From the cell containing the given text, extract its center point as (X, Y) coordinate. 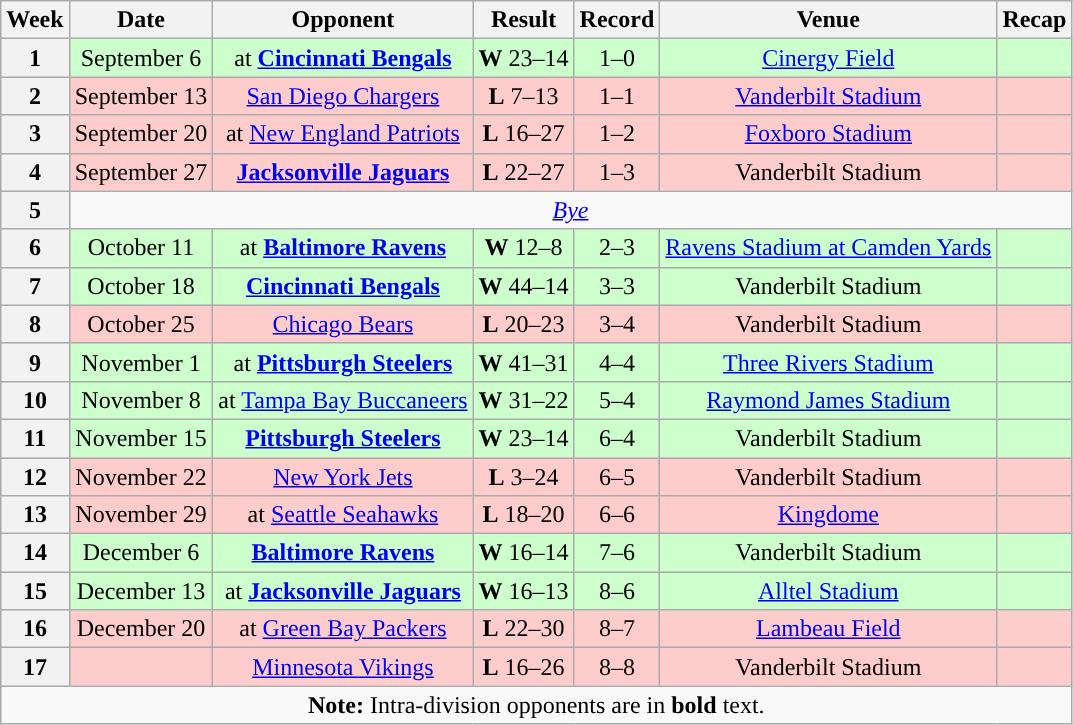
Cincinnati Bengals (343, 286)
13 (35, 515)
at Pittsburgh Steelers (343, 362)
November 29 (141, 515)
Minnesota Vikings (343, 667)
6–4 (617, 438)
8–6 (617, 591)
6–6 (617, 515)
September 6 (141, 58)
L 22–27 (524, 172)
16 (35, 629)
Pittsburgh Steelers (343, 438)
Ravens Stadium at Camden Yards (828, 248)
7–6 (617, 553)
at Baltimore Ravens (343, 248)
Recap (1034, 20)
Bye (570, 210)
Chicago Bears (343, 324)
Alltel Stadium (828, 591)
4 (35, 172)
W 12–8 (524, 248)
December 20 (141, 629)
L 16–27 (524, 134)
at Cincinnati Bengals (343, 58)
at New England Patriots (343, 134)
1–1 (617, 96)
at Jacksonville Jaguars (343, 591)
L 20–23 (524, 324)
December 13 (141, 591)
W 31–22 (524, 400)
San Diego Chargers (343, 96)
4–4 (617, 362)
Three Rivers Stadium (828, 362)
L 16–26 (524, 667)
October 25 (141, 324)
November 22 (141, 477)
Cinergy Field (828, 58)
L 18–20 (524, 515)
L 22–30 (524, 629)
3 (35, 134)
Foxboro Stadium (828, 134)
Result (524, 20)
10 (35, 400)
December 6 (141, 553)
at Seattle Seahawks (343, 515)
November 1 (141, 362)
W 16–13 (524, 591)
15 (35, 591)
Date (141, 20)
at Tampa Bay Buccaneers (343, 400)
6 (35, 248)
New York Jets (343, 477)
Opponent (343, 20)
Baltimore Ravens (343, 553)
Kingdome (828, 515)
2–3 (617, 248)
November 15 (141, 438)
11 (35, 438)
3–4 (617, 324)
W 44–14 (524, 286)
September 27 (141, 172)
1–0 (617, 58)
2 (35, 96)
1–3 (617, 172)
8–7 (617, 629)
9 (35, 362)
5–4 (617, 400)
Raymond James Stadium (828, 400)
Venue (828, 20)
17 (35, 667)
1–2 (617, 134)
12 (35, 477)
November 8 (141, 400)
5 (35, 210)
14 (35, 553)
7 (35, 286)
Note: Intra-division opponents are in bold text. (536, 705)
6–5 (617, 477)
October 18 (141, 286)
L 7–13 (524, 96)
8 (35, 324)
1 (35, 58)
October 11 (141, 248)
W 41–31 (524, 362)
L 3–24 (524, 477)
September 13 (141, 96)
Jacksonville Jaguars (343, 172)
Lambeau Field (828, 629)
3–3 (617, 286)
W 16–14 (524, 553)
September 20 (141, 134)
8–8 (617, 667)
Record (617, 20)
Week (35, 20)
at Green Bay Packers (343, 629)
